Provide the (X, Y) coordinate of the cell's center where the given text is located.  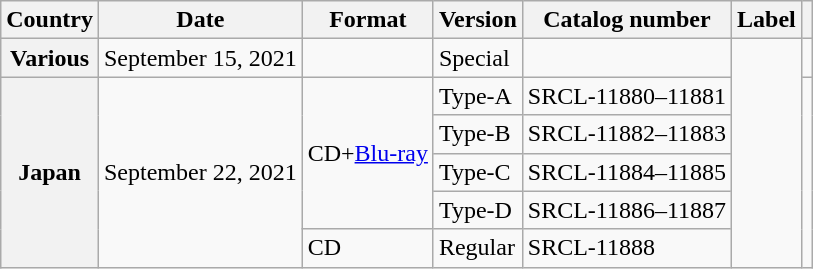
SRCL-11886–11887 (626, 210)
CD (368, 248)
SRCL-11888 (626, 248)
Label (767, 20)
September 15, 2021 (200, 58)
Regular (478, 248)
CD+Blu-ray (368, 153)
Version (478, 20)
SRCL-11884–11885 (626, 172)
Catalog number (626, 20)
Format (368, 20)
Type-B (478, 134)
Type-D (478, 210)
SRCL-11882–11883 (626, 134)
Type-A (478, 96)
Special (478, 58)
SRCL-11880–11881 (626, 96)
Type-C (478, 172)
September 22, 2021 (200, 172)
Various (50, 58)
Date (200, 20)
Country (50, 20)
Japan (50, 172)
